Find where the given text appears and provide that cell's center as [X, Y] coordinate. 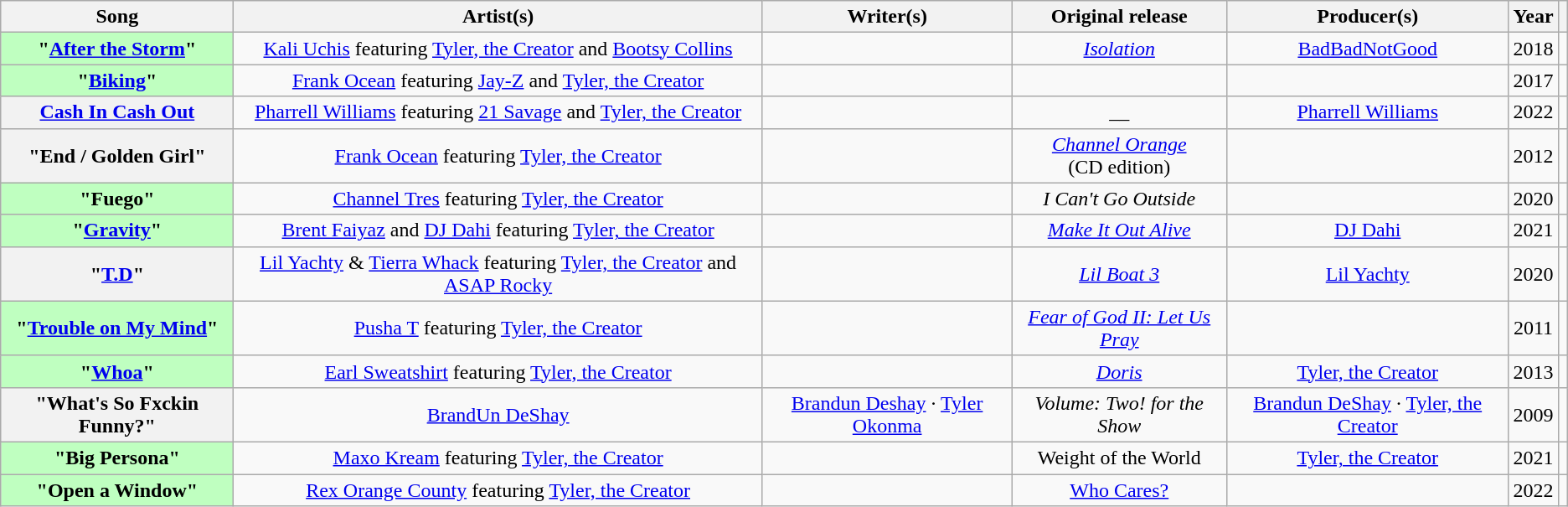
Frank Ocean featuring Tyler, the Creator [498, 156]
Kali Uchis featuring Tyler, the Creator and Bootsy Collins [498, 49]
Fear of God II: Let Us Pray [1119, 329]
Brent Faiyaz and DJ Dahi featuring Tyler, the Creator [498, 230]
Writer(s) [887, 17]
2011 [1533, 329]
Channel Orange(CD edition) [1119, 156]
Song [117, 17]
Year [1533, 17]
Brandun Deshay · Tyler Okonma [887, 414]
Make It Out Alive [1119, 230]
"Whoa" [117, 371]
"Biking" [117, 80]
2009 [1533, 414]
Original release [1119, 17]
Artist(s) [498, 17]
Lil Yachty [1367, 273]
Lil Yachty & Tierra Whack featuring Tyler, the Creator and ASAP Rocky [498, 273]
2013 [1533, 371]
2018 [1533, 49]
Channel Tres featuring Tyler, the Creator [498, 199]
Doris [1119, 371]
"Gravity" [117, 230]
"End / Golden Girl" [117, 156]
Isolation [1119, 49]
BadBadNotGood [1367, 49]
Volume: Two! for the Show [1119, 414]
2012 [1533, 156]
BrandUn DeShay [498, 414]
Earl Sweatshirt featuring Tyler, the Creator [498, 371]
"Trouble on My Mind" [117, 329]
Who Cares? [1119, 490]
"After the Storm" [117, 49]
__ [1119, 112]
2017 [1533, 80]
Rex Orange County featuring Tyler, the Creator [498, 490]
Brandun DeShay · Tyler, the Creator [1367, 414]
Pharrell Williams featuring 21 Savage and Tyler, the Creator [498, 112]
"T.D" [117, 273]
"Fuego" [117, 199]
I Can't Go Outside [1119, 199]
DJ Dahi [1367, 230]
Lil Boat 3 [1119, 273]
"Big Persona" [117, 458]
Frank Ocean featuring Jay-Z and Tyler, the Creator [498, 80]
Pusha T featuring Tyler, the Creator [498, 329]
"What's So Fxckin Funny?" [117, 414]
Weight of the World [1119, 458]
Maxo Kream featuring Tyler, the Creator [498, 458]
Cash In Cash Out [117, 112]
Producer(s) [1367, 17]
"Open a Window" [117, 490]
Pharrell Williams [1367, 112]
